Return the [X, Y] coordinate for the center point of the cell that contains the specified text.  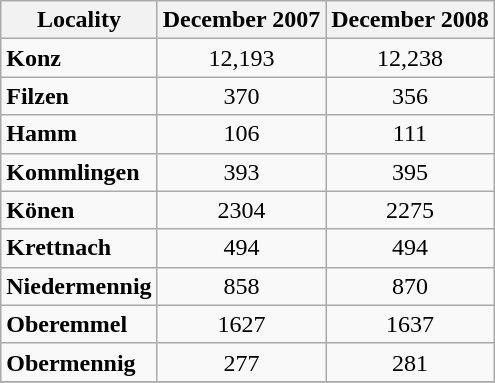
Konz [79, 58]
Niedermennig [79, 286]
Oberemmel [79, 324]
370 [242, 96]
Locality [79, 20]
2275 [410, 210]
Obermennig [79, 362]
277 [242, 362]
Krettnach [79, 248]
Kommlingen [79, 172]
2304 [242, 210]
Könen [79, 210]
December 2007 [242, 20]
December 2008 [410, 20]
1637 [410, 324]
395 [410, 172]
12,238 [410, 58]
106 [242, 134]
870 [410, 286]
393 [242, 172]
12,193 [242, 58]
356 [410, 96]
281 [410, 362]
Hamm [79, 134]
1627 [242, 324]
Filzen [79, 96]
111 [410, 134]
858 [242, 286]
